Return the (x, y) coordinate for the center point of the cell that contains the specified text.  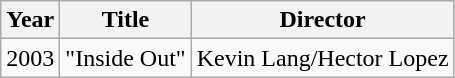
Year (30, 20)
Director (322, 20)
Kevin Lang/Hector Lopez (322, 58)
Title (126, 20)
2003 (30, 58)
"Inside Out" (126, 58)
